From the cell containing the given text, extract its center point as (x, y) coordinate. 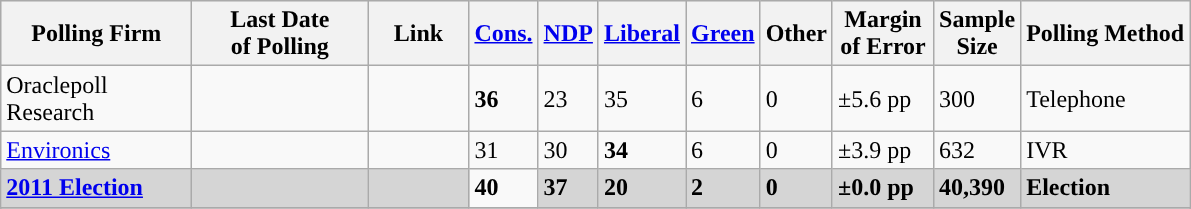
±3.9 pp (882, 150)
35 (642, 98)
2 (724, 188)
NDP (568, 34)
SampleSize (978, 34)
IVR (1106, 150)
2011 Election (96, 188)
Election (1106, 188)
37 (568, 188)
Cons. (504, 34)
Environics (96, 150)
Other (796, 34)
Liberal (642, 34)
±5.6 pp (882, 98)
23 (568, 98)
Telephone (1106, 98)
20 (642, 188)
Oraclepoll Research (96, 98)
31 (504, 150)
Green (724, 34)
40 (504, 188)
632 (978, 150)
Polling Firm (96, 34)
300 (978, 98)
36 (504, 98)
40,390 (978, 188)
Link (418, 34)
Polling Method (1106, 34)
±0.0 pp (882, 188)
30 (568, 150)
34 (642, 150)
Marginof Error (882, 34)
Last Dateof Polling (280, 34)
